Identify which cell holds the provided text, then report its (X, Y) central coordinate. 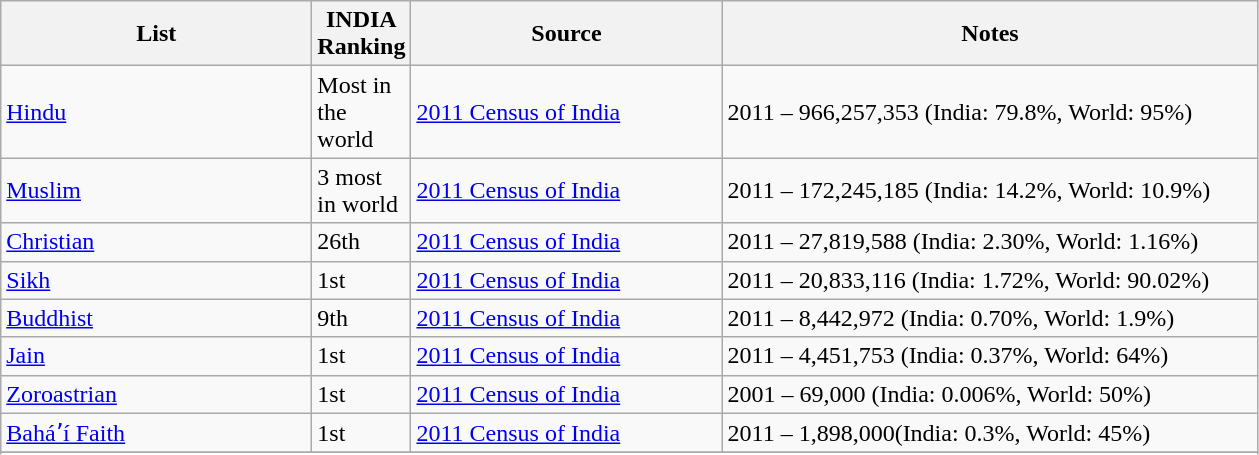
2011 – 27,819,588 (India: 2.30%, World: 1.16%) (990, 242)
Muslim (156, 190)
2011 – 966,257,353 (India: 79.8%, World: 95%) (990, 112)
Christian (156, 242)
Buddhist (156, 318)
2011 – 8,442,972 (India: 0.70%, World: 1.9%) (990, 318)
Notes (990, 34)
Sikh (156, 280)
List (156, 34)
Baháʼí Faith (156, 433)
2011 – 172,245,185 (India: 14.2%, World: 10.9%) (990, 190)
2011 – 4,451,753 (India: 0.37%, World: 64%) (990, 356)
2001 – 69,000 (India: 0.006%, World: 50%) (990, 394)
26th (362, 242)
Source (566, 34)
Zoroastrian (156, 394)
2011 – 1,898,000(India: 0.3%, World: 45%) (990, 433)
9th (362, 318)
INDIA Ranking (362, 34)
3 most in world (362, 190)
Jain (156, 356)
Hindu (156, 112)
2011 – 20,833,116 (India: 1.72%, World: 90.02%) (990, 280)
Most in the world (362, 112)
